Extract the (X, Y) coordinate from the center of the cell holding the provided text.  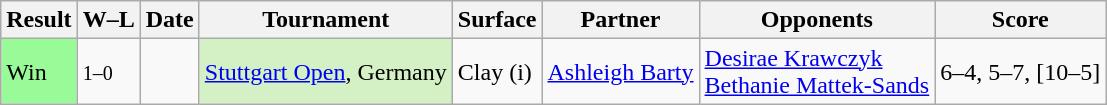
Score (1020, 20)
Date (170, 20)
Opponents (817, 20)
W–L (108, 20)
Ashleigh Barty (620, 72)
Result (39, 20)
1–0 (108, 72)
Win (39, 72)
Clay (i) (497, 72)
Partner (620, 20)
Surface (497, 20)
Stuttgart Open, Germany (326, 72)
Desirae Krawczyk Bethanie Mattek-Sands (817, 72)
6–4, 5–7, [10–5] (1020, 72)
Tournament (326, 20)
